Find where the given text appears and provide that cell's center as [x, y] coordinate. 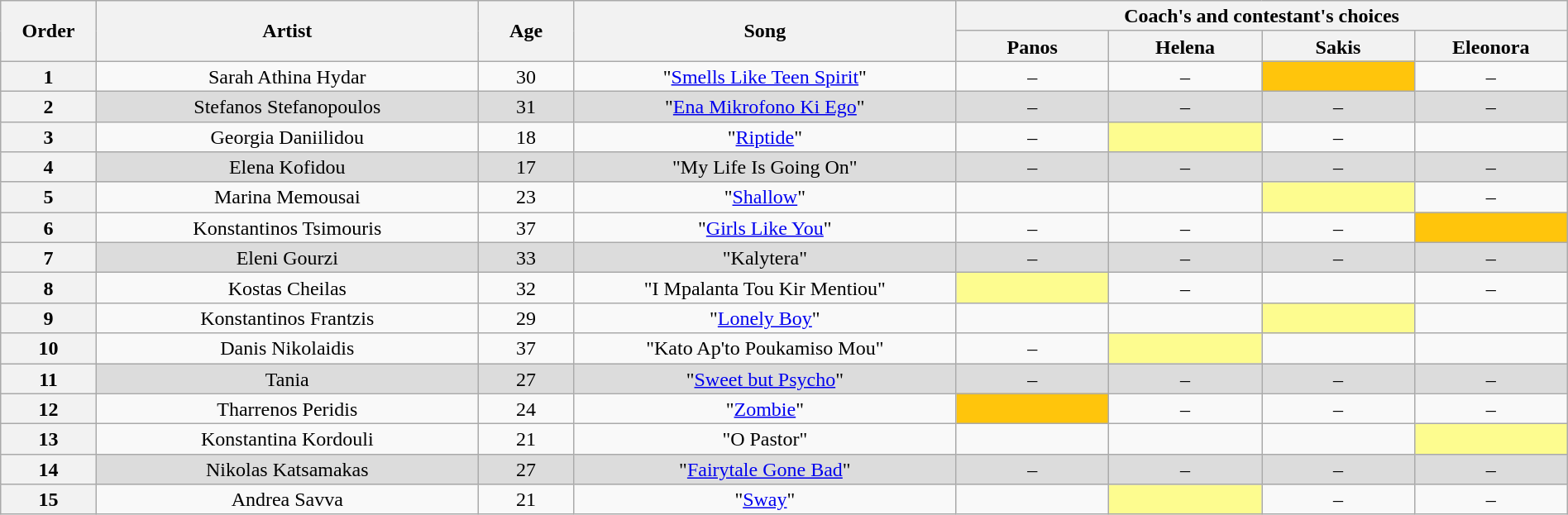
"I Mpalanta Tou Kir Mentiou" [765, 288]
Coach's and contestant's choices [1262, 17]
Konstantinos Tsimouris [287, 228]
Kostas Cheilas [287, 288]
"Shallow" [765, 197]
"Riptide" [765, 137]
1 [49, 76]
Order [49, 31]
33 [526, 258]
Tania [287, 379]
24 [526, 408]
32 [526, 288]
Konstantinos Frantzis [287, 317]
18 [526, 137]
"Ena Mikrofono Ki Ego" [765, 106]
8 [49, 288]
Song [765, 31]
"Smells Like Teen Spirit" [765, 76]
"Fairytale Gone Bad" [765, 470]
Helena [1186, 46]
14 [49, 470]
Age [526, 31]
15 [49, 499]
Andrea Savva [287, 499]
23 [526, 197]
13 [49, 440]
"Lonely Boy" [765, 317]
2 [49, 106]
9 [49, 317]
Sakis [1338, 46]
5 [49, 197]
12 [49, 408]
4 [49, 167]
Sarah Athina Hydar [287, 76]
Artist [287, 31]
Georgia Daniilidou [287, 137]
31 [526, 106]
10 [49, 349]
Danis Nikolaidis [287, 349]
Nikolas Katsamakas [287, 470]
6 [49, 228]
"Kato Ap'to Poukamiso Mou" [765, 349]
29 [526, 317]
"Sway" [765, 499]
11 [49, 379]
Panos [1032, 46]
"Zombie" [765, 408]
7 [49, 258]
Tharrenos Peridis [287, 408]
Konstantina Kordouli [287, 440]
Stefanos Stefanopoulos [287, 106]
30 [526, 76]
17 [526, 167]
Elena Kofidou [287, 167]
"O Pastor" [765, 440]
Marina Memousai [287, 197]
Eleni Gourzi [287, 258]
"Girls Like You" [765, 228]
"My Life Is Going On" [765, 167]
"Sweet but Psycho" [765, 379]
Eleonora [1490, 46]
3 [49, 137]
"Kalytera" [765, 258]
